Scan for the cell matching the given text and deliver its [x, y] coordinate at center. 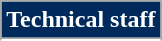
Technical staff [81, 20]
